For the text-containing cell, return its midpoint in (x, y) coordinate format. 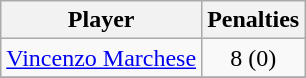
8 (0) (254, 58)
Player (102, 20)
Penalties (254, 20)
Vincenzo Marchese (102, 58)
